Output the (X, Y) coordinate of the center of the cell containing the given text.  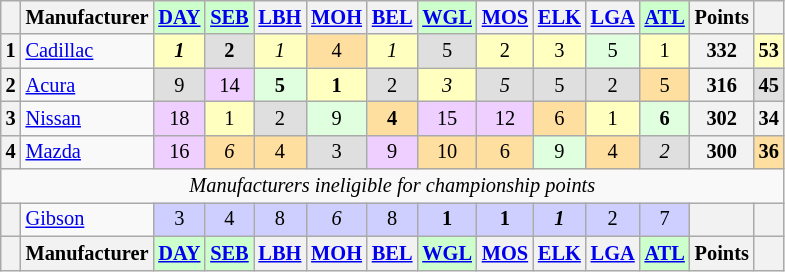
Gibson (88, 219)
14 (229, 85)
12 (505, 118)
34 (769, 118)
332 (722, 51)
Nissan (88, 118)
7 (665, 219)
302 (722, 118)
15 (447, 118)
316 (722, 85)
Manufacturers ineligible for championship points (392, 186)
Acura (88, 85)
36 (769, 152)
300 (722, 152)
Cadillac (88, 51)
53 (769, 51)
45 (769, 85)
Mazda (88, 152)
18 (179, 118)
16 (179, 152)
10 (447, 152)
